Search for the cell housing the specified text and yield its [X, Y] center coordinate. 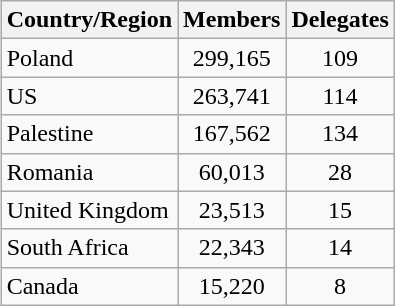
South Africa [89, 248]
Delegates [340, 20]
28 [340, 172]
Palestine [89, 134]
Romania [89, 172]
8 [340, 286]
Members [232, 20]
114 [340, 96]
167,562 [232, 134]
Canada [89, 286]
22,343 [232, 248]
263,741 [232, 96]
15,220 [232, 286]
Country/Region [89, 20]
Poland [89, 58]
United Kingdom [89, 210]
US [89, 96]
14 [340, 248]
109 [340, 58]
23,513 [232, 210]
134 [340, 134]
15 [340, 210]
299,165 [232, 58]
60,013 [232, 172]
